Pinpoint the cell where the given text exists, returning its (X, Y) midpoint coordinate. 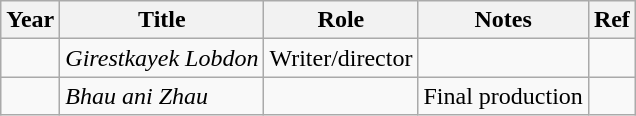
Year (30, 20)
Notes (503, 20)
Role (341, 20)
Girestkayek Lobdon (162, 58)
Title (162, 20)
Ref (612, 20)
Bhau ani Zhau (162, 96)
Writer/director (341, 58)
Final production (503, 96)
